Pinpoint the cell where the given text exists, returning its [X, Y] midpoint coordinate. 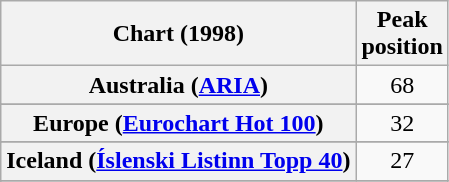
Australia (ARIA) [178, 85]
Chart (1998) [178, 34]
32 [402, 123]
Iceland (Íslenski Listinn Topp 40) [178, 161]
27 [402, 161]
Peakposition [402, 34]
Europe (Eurochart Hot 100) [178, 123]
68 [402, 85]
